Scan for the cell matching the given text and deliver its (x, y) coordinate at center. 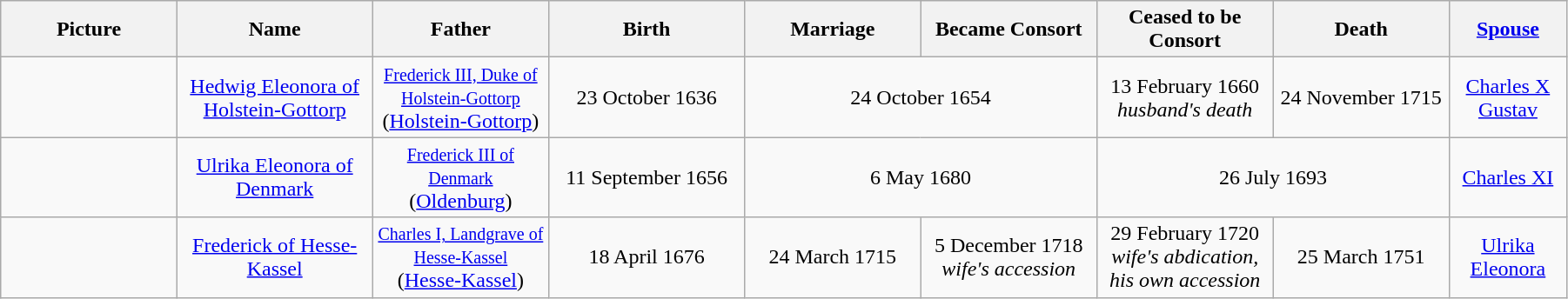
Charles XI (1507, 177)
Charles I, Landgrave of Hesse-Kassel(Hesse-Kassel) (460, 257)
Marriage (833, 30)
Spouse (1507, 30)
Death (1361, 30)
Frederick III of Denmark(Oldenburg) (460, 177)
25 March 1751 (1361, 257)
Charles X Gustav (1507, 97)
Father (460, 30)
Ceased to be Consort (1184, 30)
Birth (647, 30)
26 July 1693 (1272, 177)
Frederick III, Duke of Holstein-Gottorp(Holstein-Gottorp) (460, 97)
24 March 1715 (833, 257)
11 September 1656 (647, 177)
Picture (89, 30)
24 October 1654 (921, 97)
Became Consort (1008, 30)
13 February 1660 husband's death (1184, 97)
23 October 1636 (647, 97)
Ulrika Eleonora of Denmark (275, 177)
Frederick of Hesse-Kassel (275, 257)
6 May 1680 (921, 177)
Ulrika Eleonora (1507, 257)
Hedwig Eleonora of Holstein-Gottorp (275, 97)
Name (275, 30)
5 December 1718 wife's accession (1008, 257)
18 April 1676 (647, 257)
24 November 1715 (1361, 97)
29 February 1720wife's abdication, his own accession (1184, 257)
